Return (X, Y) of the center of cell containing provided text 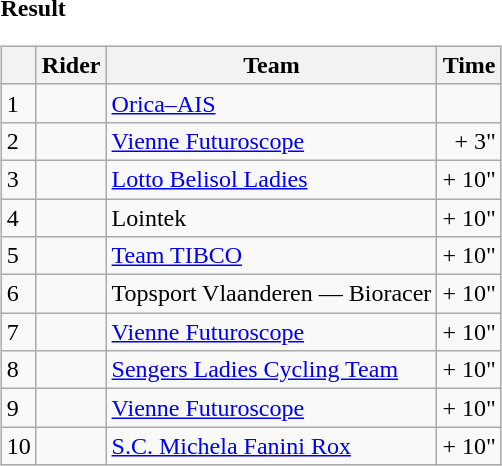
Team TIBCO (272, 256)
Team (272, 65)
6 (18, 294)
2 (18, 141)
4 (18, 217)
7 (18, 332)
S.C. Michela Fanini Rox (272, 446)
8 (18, 370)
1 (18, 103)
Orica–AIS (272, 103)
Lointek (272, 217)
9 (18, 408)
Rider (71, 65)
Lotto Belisol Ladies (272, 179)
Time (469, 65)
3 (18, 179)
Topsport Vlaanderen — Bioracer (272, 294)
Sengers Ladies Cycling Team (272, 370)
10 (18, 446)
5 (18, 256)
+ 3" (469, 141)
